Extract the [x, y] coordinate from the center of the cell holding the provided text.  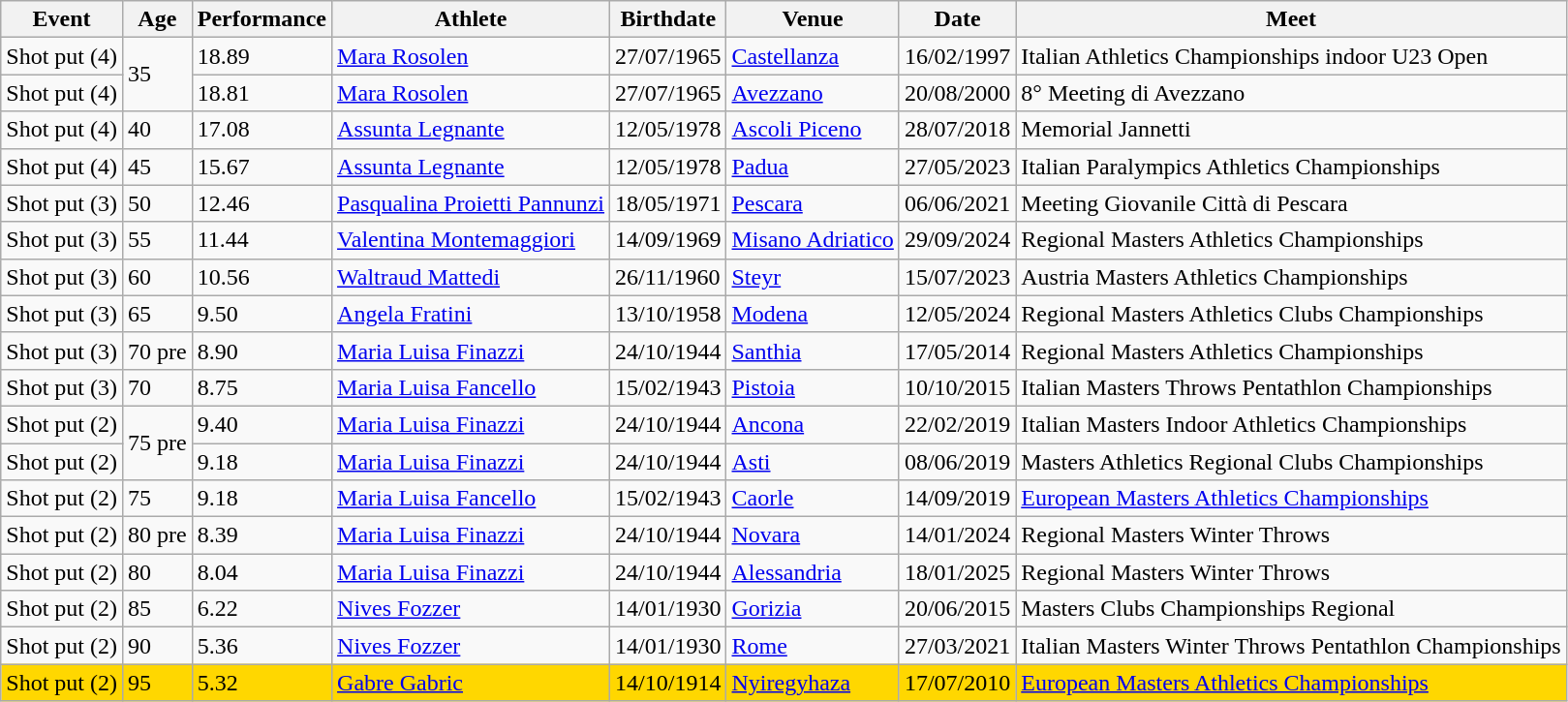
95 [157, 683]
80 [157, 572]
22/02/2019 [957, 424]
18/01/2025 [957, 572]
Italian Masters Throws Pentathlon Championships [1291, 387]
18.89 [261, 56]
14/01/2024 [957, 535]
Meeting Giovanile Città di Pescara [1291, 203]
Pasqualina Proietti Pannunzi [471, 203]
8.75 [261, 387]
Age [157, 19]
40 [157, 130]
17.08 [261, 130]
9.40 [261, 424]
Pescara [813, 203]
Pistoia [813, 387]
Austria Masters Athletics Championships [1291, 277]
17/07/2010 [957, 683]
Modena [813, 314]
13/10/1958 [668, 314]
5.32 [261, 683]
Angela Fratini [471, 314]
Regional Masters Athletics Clubs Championships [1291, 314]
26/11/1960 [668, 277]
Italian Paralympics Athletics Championships [1291, 167]
Athlete [471, 19]
15/07/2023 [957, 277]
65 [157, 314]
Castellanza [813, 56]
Birthdate [668, 19]
Padua [813, 167]
Event [62, 19]
Santhia [813, 351]
11.44 [261, 240]
Italian Masters Winter Throws Pentathlon Championships [1291, 646]
Steyr [813, 277]
Rome [813, 646]
15.67 [261, 167]
9.50 [261, 314]
18/05/1971 [668, 203]
Date [957, 19]
28/07/2018 [957, 130]
75 [157, 499]
Gabre Gabric [471, 683]
20/08/2000 [957, 93]
60 [157, 277]
6.22 [261, 609]
08/06/2019 [957, 462]
55 [157, 240]
14/09/2019 [957, 499]
Masters Clubs Championships Regional [1291, 609]
12.46 [261, 203]
Valentina Montemaggiori [471, 240]
70 [157, 387]
10/10/2015 [957, 387]
Ascoli Piceno [813, 130]
27/03/2021 [957, 646]
Italian Athletics Championships indoor U23 Open [1291, 56]
Novara [813, 535]
70 pre [157, 351]
Alessandria [813, 572]
Venue [813, 19]
8.90 [261, 351]
Memorial Jannetti [1291, 130]
16/02/1997 [957, 56]
Asti [813, 462]
29/09/2024 [957, 240]
Masters Athletics Regional Clubs Championships [1291, 462]
10.56 [261, 277]
27/05/2023 [957, 167]
Caorle [813, 499]
14/10/1914 [668, 683]
17/05/2014 [957, 351]
8.04 [261, 572]
Nyiregyhaza [813, 683]
Meet [1291, 19]
45 [157, 167]
Gorizia [813, 609]
06/06/2021 [957, 203]
Misano Adriatico [813, 240]
90 [157, 646]
50 [157, 203]
75 pre [157, 443]
8° Meeting di Avezzano [1291, 93]
14/09/1969 [668, 240]
20/06/2015 [957, 609]
18.81 [261, 93]
Ancona [813, 424]
5.36 [261, 646]
80 pre [157, 535]
Performance [261, 19]
8.39 [261, 535]
Waltraud Mattedi [471, 277]
35 [157, 75]
Avezzano [813, 93]
85 [157, 609]
12/05/2024 [957, 314]
Italian Masters Indoor Athletics Championships [1291, 424]
